Find where the given text appears and provide that cell's center as [x, y] coordinate. 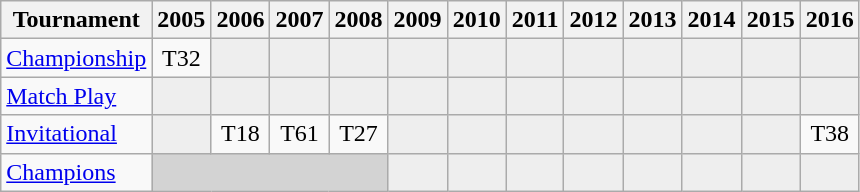
2009 [418, 20]
Match Play [76, 96]
T61 [300, 134]
2013 [652, 20]
Championship [76, 58]
2005 [182, 20]
2006 [240, 20]
Invitational [76, 134]
T27 [358, 134]
2008 [358, 20]
2011 [535, 20]
Tournament [76, 20]
T18 [240, 134]
2010 [476, 20]
2014 [712, 20]
T32 [182, 58]
Champions [76, 172]
2012 [594, 20]
2007 [300, 20]
2016 [830, 20]
2015 [770, 20]
T38 [830, 134]
